Pinpoint the cell where the given text exists, returning its [X, Y] midpoint coordinate. 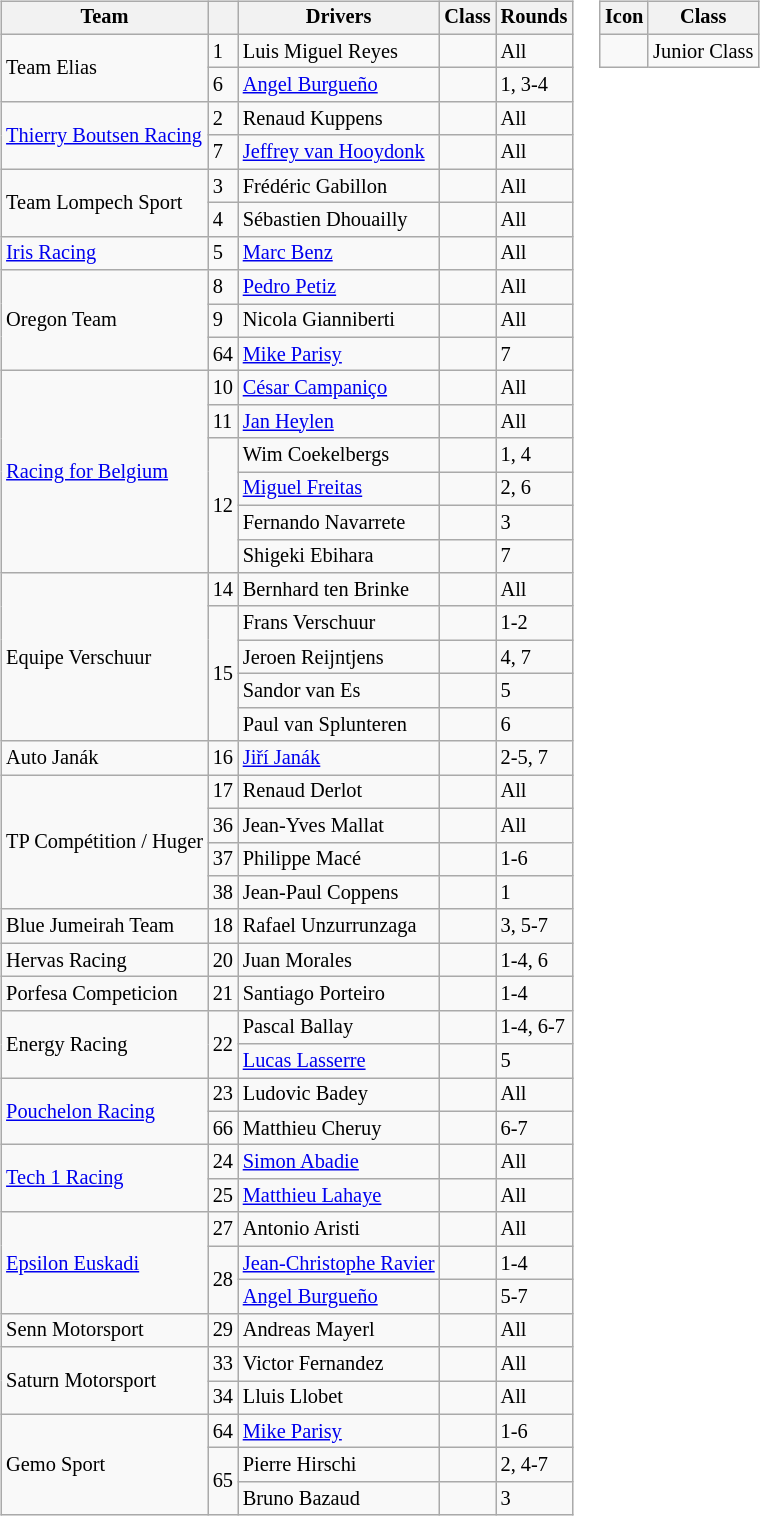
Nicola Gianniberti [339, 321]
Senn Motorsport [104, 1330]
Wim Coekelbergs [339, 455]
2, 4-7 [534, 1465]
Matthieu Lahaye [339, 1196]
65 [223, 1482]
Oregon Team [104, 320]
TP Compétition / Huger [104, 842]
Jean-Yves Mallat [339, 825]
9 [223, 321]
1, 3-4 [534, 85]
Ludovic Badey [339, 1095]
Pascal Ballay [339, 1027]
15 [223, 674]
Sébastien Dhouailly [339, 220]
20 [223, 960]
Andreas Mayerl [339, 1330]
33 [223, 1364]
Matthieu Cheruy [339, 1128]
1-4, 6-7 [534, 1027]
10 [223, 388]
Victor Fernandez [339, 1364]
Porfesa Competicion [104, 994]
2-5, 7 [534, 758]
8 [223, 287]
Pouchelon Racing [104, 1112]
Renaud Derlot [339, 792]
Drivers [339, 18]
Santiago Porteiro [339, 994]
25 [223, 1196]
34 [223, 1398]
Jan Heylen [339, 422]
Frédéric Gabillon [339, 186]
Team [104, 18]
18 [223, 926]
Epsilon Euskadi [104, 1262]
38 [223, 893]
Miguel Freitas [339, 489]
Bernhard ten Brinke [339, 590]
Renaud Kuppens [339, 119]
Jiří Janák [339, 758]
21 [223, 994]
1, 4 [534, 455]
Thierry Boutsen Racing [104, 136]
Antonio Aristi [339, 1229]
Rounds [534, 18]
Junior Class [703, 51]
Bruno Bazaud [339, 1499]
Jean-Paul Coppens [339, 893]
1-4, 6 [534, 960]
Philippe Macé [339, 859]
Pierre Hirschi [339, 1465]
12 [223, 506]
Racing for Belgium [104, 472]
Team Elias [104, 68]
4, 7 [534, 657]
Fernando Navarrete [339, 522]
2, 6 [534, 489]
24 [223, 1162]
28 [223, 1280]
Saturn Motorsport [104, 1380]
22 [223, 1044]
16 [223, 758]
Lluis Llobet [339, 1398]
66 [223, 1128]
27 [223, 1229]
Shigeki Ebihara [339, 556]
14 [223, 590]
Tech 1 Racing [104, 1178]
5-7 [534, 1297]
Simon Abadie [339, 1162]
3, 5-7 [534, 926]
Blue Jumeirah Team [104, 926]
Team Lompech Sport [104, 202]
1-2 [534, 623]
29 [223, 1330]
César Campaniço [339, 388]
6-7 [534, 1128]
Jeroen Reijntjens [339, 657]
Iris Racing [104, 253]
Sandor van Es [339, 691]
Pedro Petiz [339, 287]
37 [223, 859]
Icon [624, 18]
Frans Verschuur [339, 623]
17 [223, 792]
Juan Morales [339, 960]
2 [223, 119]
Energy Racing [104, 1044]
23 [223, 1095]
Equipe Verschuur [104, 657]
Gemo Sport [104, 1464]
Hervas Racing [104, 960]
Paul van Splunteren [339, 724]
Auto Janák [104, 758]
11 [223, 422]
Lucas Lasserre [339, 1061]
4 [223, 220]
Jeffrey van Hooydonk [339, 152]
Luis Miguel Reyes [339, 51]
Marc Benz [339, 253]
36 [223, 825]
Rafael Unzurrunzaga [339, 926]
Jean-Christophe Ravier [339, 1263]
